Return the (X, Y) coordinate for the center point of the cell that contains the specified text.  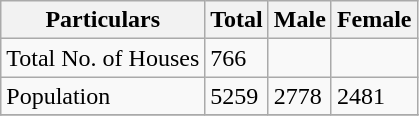
Male (300, 20)
Total No. of Houses (103, 58)
Female (374, 20)
2778 (300, 96)
Total (237, 20)
5259 (237, 96)
Particulars (103, 20)
766 (237, 58)
Population (103, 96)
2481 (374, 96)
